Identify which cell holds the provided text, then report its (x, y) central coordinate. 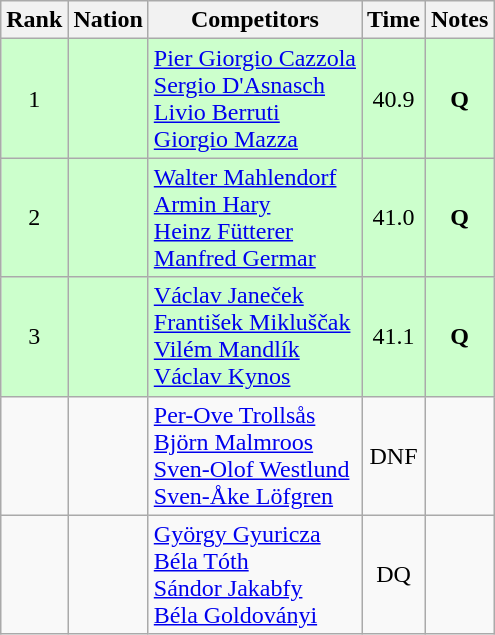
1 (34, 98)
Nation (108, 20)
Václav JanečekFrantišek MikluščakVilém MandlíkVáclav Kynos (254, 336)
Walter MahlendorfArmin HaryHeinz FüttererManfred Germar (254, 218)
György GyuriczaBéla TóthSándor JakabfyBéla Goldoványi (254, 574)
Time (394, 20)
Rank (34, 20)
3 (34, 336)
41.1 (394, 336)
Pier Giorgio CazzolaSergio D'AsnaschLivio BerrutiGiorgio Mazza (254, 98)
41.0 (394, 218)
Competitors (254, 20)
Per-Ove TrollsåsBjörn MalmroosSven-Olof WestlundSven-Åke Löfgren (254, 456)
2 (34, 218)
Notes (459, 20)
40.9 (394, 98)
DQ (394, 574)
DNF (394, 456)
